Pinpoint the cell where the given text exists, returning its [x, y] midpoint coordinate. 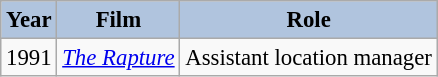
The Rapture [118, 58]
Film [118, 20]
Assistant location manager [308, 58]
Role [308, 20]
1991 [29, 58]
Year [29, 20]
